Determine the (x, y) coordinate at the center of the cell enclosing the given text.  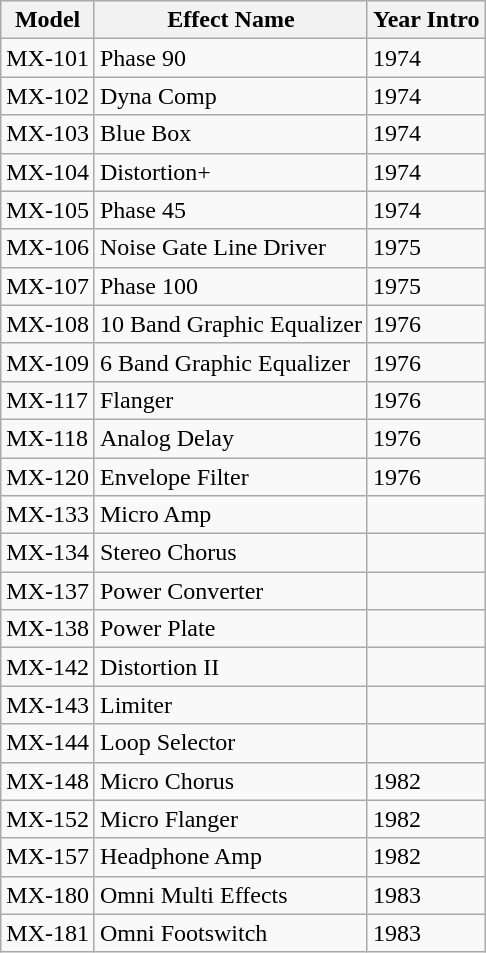
Blue Box (230, 134)
Micro Chorus (230, 781)
MX-181 (48, 933)
MX-108 (48, 324)
Dyna Comp (230, 96)
MX-148 (48, 781)
Distortion+ (230, 172)
MX-134 (48, 553)
6 Band Graphic Equalizer (230, 362)
MX-109 (48, 362)
MX-120 (48, 477)
Distortion II (230, 667)
Micro Flanger (230, 819)
Stereo Chorus (230, 553)
Phase 45 (230, 210)
MX-152 (48, 819)
MX-117 (48, 400)
MX-101 (48, 58)
MX-157 (48, 857)
MX-144 (48, 743)
Effect Name (230, 20)
Model (48, 20)
Analog Delay (230, 438)
MX-180 (48, 895)
MX-107 (48, 286)
MX-118 (48, 438)
Headphone Amp (230, 857)
MX-142 (48, 667)
MX-106 (48, 248)
MX-143 (48, 705)
Phase 100 (230, 286)
Phase 90 (230, 58)
Power Plate (230, 629)
Noise Gate Line Driver (230, 248)
Envelope Filter (230, 477)
MX-133 (48, 515)
Limiter (230, 705)
Year Intro (426, 20)
Power Converter (230, 591)
Omni Footswitch (230, 933)
Micro Amp (230, 515)
Omni Multi Effects (230, 895)
Loop Selector (230, 743)
Flanger (230, 400)
MX-138 (48, 629)
MX-104 (48, 172)
MX-102 (48, 96)
10 Band Graphic Equalizer (230, 324)
MX-103 (48, 134)
MX-137 (48, 591)
MX-105 (48, 210)
